Identify which cell holds the provided text, then report its (X, Y) central coordinate. 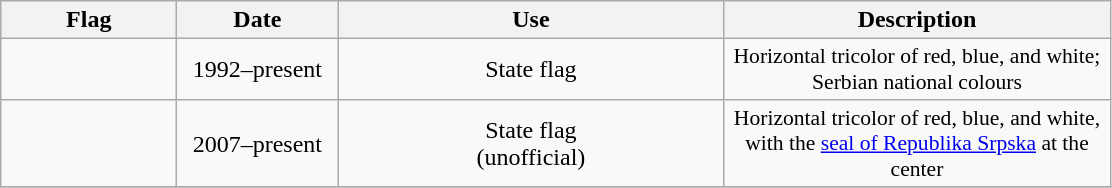
State flag (531, 70)
Horizontal tricolor of red, blue, and white; Serbian national colours (917, 70)
1992–present (258, 70)
Date (258, 20)
Description (917, 20)
2007–present (258, 144)
Flag (89, 20)
Use (531, 20)
Horizontal tricolor of red, blue, and white, with the seal of Republika Srpska at the center (917, 144)
State flag(unofficial) (531, 144)
